Identify which cell holds the provided text, then report its [X, Y] central coordinate. 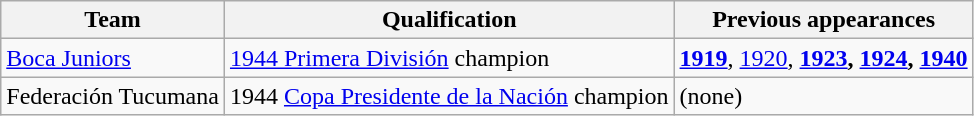
1944 Copa Presidente de la Nación champion [449, 96]
(none) [824, 96]
Boca Juniors [113, 58]
Federación Tucumana [113, 96]
1944 Primera División champion [449, 58]
Team [113, 20]
Previous appearances [824, 20]
Qualification [449, 20]
1919, 1920, 1923, 1924, 1940 [824, 58]
